Locate the cell with the specified text and output its [x, y] center coordinate. 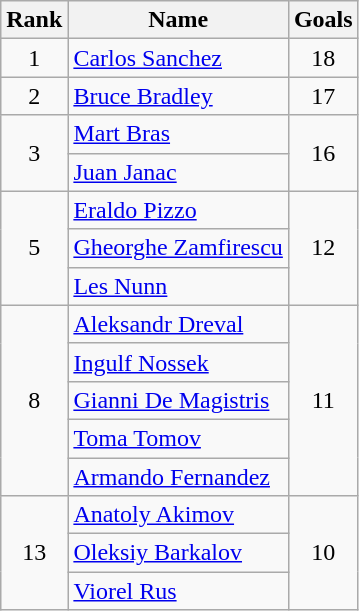
12 [323, 248]
Carlos Sanchez [178, 58]
5 [34, 248]
3 [34, 153]
Viorel Rus [178, 591]
Aleksandr Dreval [178, 324]
Oleksiy Barkalov [178, 553]
Ingulf Nossek [178, 362]
17 [323, 96]
Anatoly Akimov [178, 515]
Name [178, 20]
Armando Fernandez [178, 477]
2 [34, 96]
13 [34, 553]
Gianni De Magistris [178, 400]
18 [323, 58]
8 [34, 400]
1 [34, 58]
Eraldo Pizzo [178, 210]
Bruce Bradley [178, 96]
10 [323, 553]
11 [323, 400]
Gheorghe Zamfirescu [178, 248]
Juan Janac [178, 172]
Les Nunn [178, 286]
Toma Tomov [178, 438]
16 [323, 153]
Goals [323, 20]
Rank [34, 20]
Mart Bras [178, 134]
